For the text-containing cell, return its midpoint in (x, y) coordinate format. 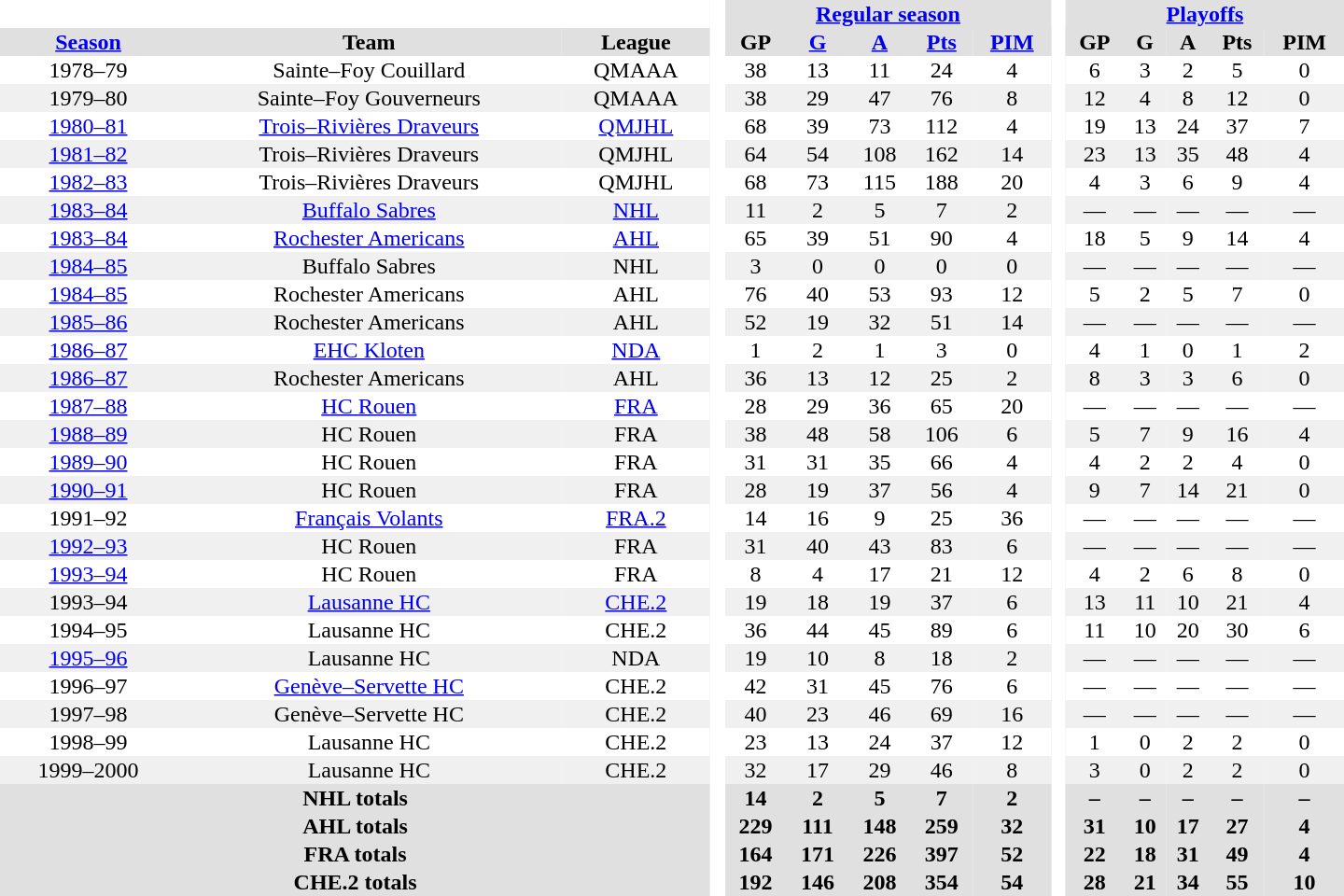
1999–2000 (88, 770)
43 (879, 546)
1996–97 (88, 686)
208 (879, 882)
1992–93 (88, 546)
FRA.2 (637, 518)
164 (755, 854)
1995–96 (88, 658)
53 (879, 294)
259 (942, 826)
1994–95 (88, 630)
Season (88, 42)
115 (879, 182)
66 (942, 462)
58 (879, 434)
League (637, 42)
1991–92 (88, 518)
EHC Kloten (370, 350)
1998–99 (88, 742)
Français Volants (370, 518)
34 (1188, 882)
354 (942, 882)
397 (942, 854)
1990–91 (88, 490)
106 (942, 434)
1980–81 (88, 126)
Sainte–Foy Gouverneurs (370, 98)
42 (755, 686)
1982–83 (88, 182)
89 (942, 630)
44 (818, 630)
FRA totals (355, 854)
NHL totals (355, 798)
90 (942, 238)
83 (942, 546)
Sainte–Foy Couillard (370, 70)
Team (370, 42)
1987–88 (88, 406)
69 (942, 714)
1997–98 (88, 714)
Playoffs (1205, 14)
Regular season (888, 14)
171 (818, 854)
22 (1095, 854)
93 (942, 294)
1978–79 (88, 70)
1985–86 (88, 322)
1979–80 (88, 98)
229 (755, 826)
30 (1238, 630)
64 (755, 154)
55 (1238, 882)
CHE.2 totals (355, 882)
1989–90 (88, 462)
1981–82 (88, 154)
27 (1238, 826)
148 (879, 826)
146 (818, 882)
226 (879, 854)
112 (942, 126)
56 (942, 490)
AHL totals (355, 826)
111 (818, 826)
49 (1238, 854)
108 (879, 154)
1988–89 (88, 434)
188 (942, 182)
47 (879, 98)
192 (755, 882)
162 (942, 154)
